Search for the cell housing the specified text and yield its (x, y) center coordinate. 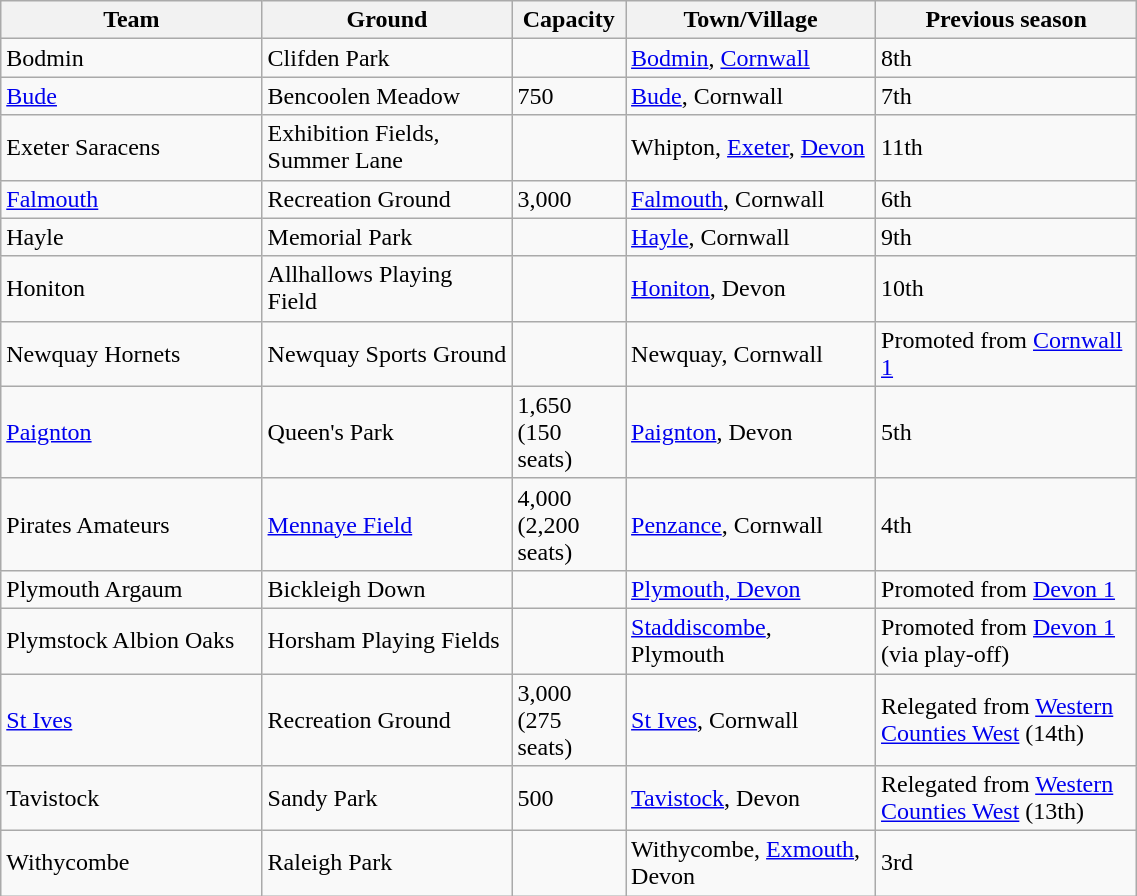
Previous season (1006, 20)
Plymouth Argaum (132, 589)
Newquay Sports Ground (387, 354)
3rd (1006, 864)
Bude (132, 96)
Relegated from Western Counties West (14th) (1006, 720)
Pirates Amateurs (132, 524)
St Ives (132, 720)
6th (1006, 199)
Horsham Playing Fields (387, 640)
Promoted from Devon 1 (1006, 589)
Clifden Park (387, 58)
Staddiscombe, Plymouth (751, 640)
Honiton (132, 288)
Raleigh Park (387, 864)
4,000 (2,200 seats) (569, 524)
Bodmin (132, 58)
Bickleigh Down (387, 589)
8th (1006, 58)
Withycombe (132, 864)
Hayle (132, 237)
Whipton, Exeter, Devon (751, 148)
Allhallows Playing Field (387, 288)
3,000 (569, 199)
Queen's Park (387, 432)
Promoted from Cornwall 1 (1006, 354)
Bencoolen Meadow (387, 96)
Withycombe, Exmouth, Devon (751, 864)
Town/Village (751, 20)
5th (1006, 432)
9th (1006, 237)
Ground (387, 20)
Paignton, Devon (751, 432)
Plymstock Albion Oaks (132, 640)
Promoted from Devon 1 (via play-off) (1006, 640)
Newquay, Cornwall (751, 354)
4th (1006, 524)
3,000 (275 seats) (569, 720)
Newquay Hornets (132, 354)
Exhibition Fields, Summer Lane (387, 148)
11th (1006, 148)
St Ives, Cornwall (751, 720)
Honiton, Devon (751, 288)
Falmouth, Cornwall (751, 199)
Sandy Park (387, 798)
Paignton (132, 432)
Capacity (569, 20)
Hayle, Cornwall (751, 237)
7th (1006, 96)
500 (569, 798)
750 (569, 96)
1,650 (150 seats) (569, 432)
Tavistock, Devon (751, 798)
Falmouth (132, 199)
Memorial Park (387, 237)
Mennaye Field (387, 524)
Team (132, 20)
10th (1006, 288)
Bude, Cornwall (751, 96)
Exeter Saracens (132, 148)
Penzance, Cornwall (751, 524)
Relegated from Western Counties West (13th) (1006, 798)
Bodmin, Cornwall (751, 58)
Plymouth, Devon (751, 589)
Tavistock (132, 798)
